Output the (X, Y) coordinate of the center of the cell containing the given text.  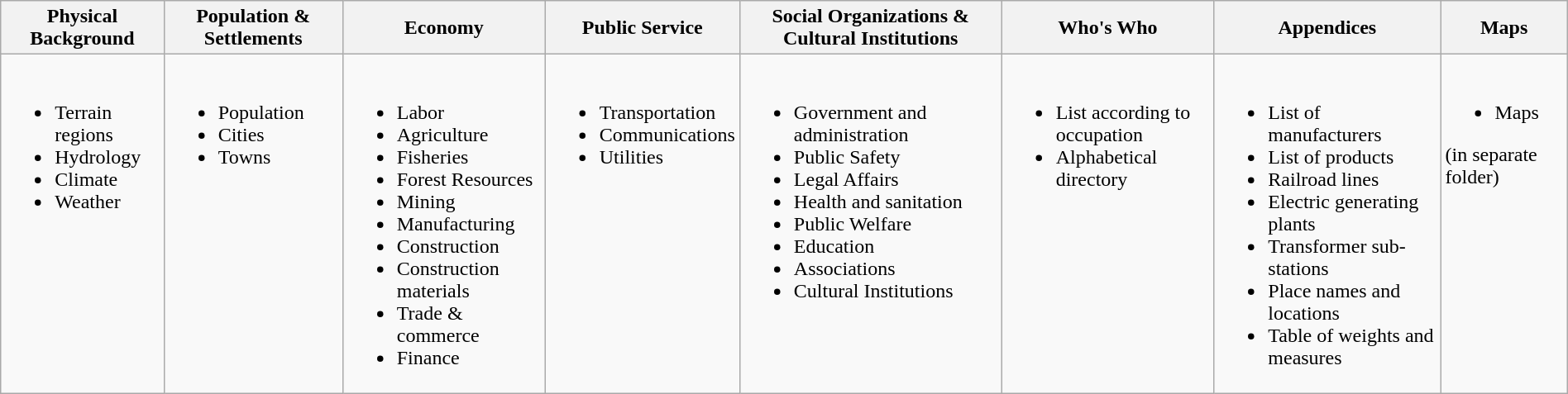
Terrain regionsHydrologyClimateWeather (83, 224)
LaborAgricultureFisheriesForest ResourcesMiningManufacturingConstructionConstruction materialsTrade & commerceFinance (443, 224)
Government and administrationPublic SafetyLegal AffairsHealth and sanitationPublic WelfareEducationAssociationsCultural Institutions (870, 224)
Maps(in separate folder) (1503, 224)
Public Service (642, 28)
PopulationCitiesTowns (253, 224)
Who's Who (1108, 28)
Social Organizations & Cultural Institutions (870, 28)
TransportationCommunicationsUtilities (642, 224)
Physical Background (83, 28)
Maps (1503, 28)
List according to occupationAlphabetical directory (1108, 224)
Appendices (1327, 28)
Population & Settlements (253, 28)
Economy (443, 28)
